Output the (x, y) coordinate of the center of the cell containing the given text.  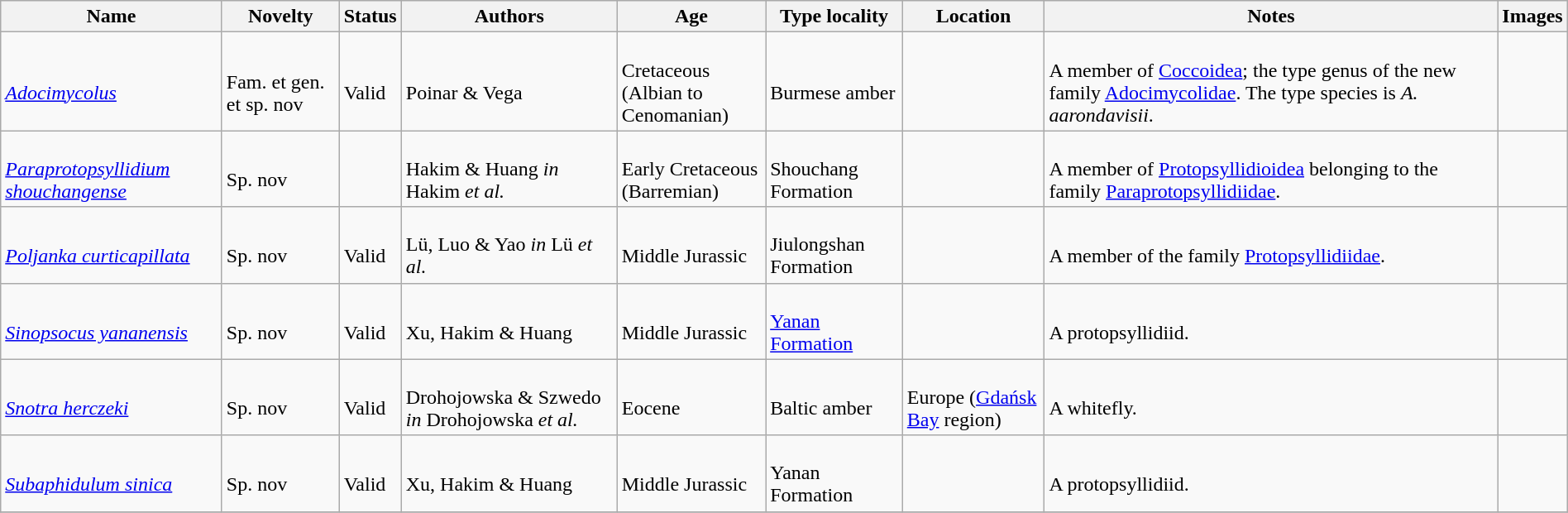
A whitefly. (1271, 397)
Type locality (834, 17)
A member of Coccoidea; the type genus of the new family Adocimycolidae. The type species is A. aarondavisii. (1271, 81)
Eocene (691, 397)
Poinar & Vega (509, 81)
Authors (509, 17)
Fam. et gen. et sp. nov (280, 81)
Snotra herczeki (112, 397)
A member of Protopsyllidioidea belonging to the family Paraprotopsyllidiidae. (1271, 169)
Age (691, 17)
Burmese amber (834, 81)
Shouchang Formation (834, 169)
Novelty (280, 17)
Cretaceous (Albian to Cenomanian) (691, 81)
A member of the family Protopsyllidiidae. (1271, 245)
Early Cretaceous (Barremian) (691, 169)
Poljanka curticapillata (112, 245)
Images (1532, 17)
Sinopsocus yananensis (112, 321)
Subaphidulum sinica (112, 473)
Adocimycolus (112, 81)
Jiulongshan Formation (834, 245)
Notes (1271, 17)
Paraprotopsyllidium shouchangense (112, 169)
Lü, Luo & Yao in Lü et al. (509, 245)
Location (973, 17)
Europe (Gdańsk Bay region) (973, 397)
Baltic amber (834, 397)
Status (370, 17)
Drohojowska & Szwedo in Drohojowska et al. (509, 397)
Name (112, 17)
Hakim & Huang in Hakim et al. (509, 169)
